Extract the [x, y] coordinate from the center of the cell holding the provided text.  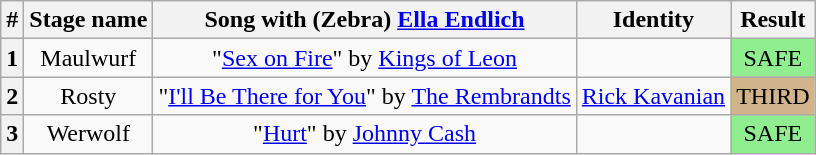
Rick Kavanian [653, 96]
"I'll Be There for You" by The Rembrandts [364, 96]
Identity [653, 20]
Rosty [88, 96]
# [12, 20]
"Sex on Fire" by Kings of Leon [364, 58]
THIRD [773, 96]
3 [12, 134]
"Hurt" by Johnny Cash [364, 134]
Maulwurf [88, 58]
1 [12, 58]
Result [773, 20]
Stage name [88, 20]
Song with (Zebra) Ella Endlich [364, 20]
2 [12, 96]
Werwolf [88, 134]
